From the cell containing the given text, extract its center point as (x, y) coordinate. 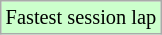
Fastest session lap (81, 17)
